Output the (x, y) coordinate of the center of the cell containing the given text.  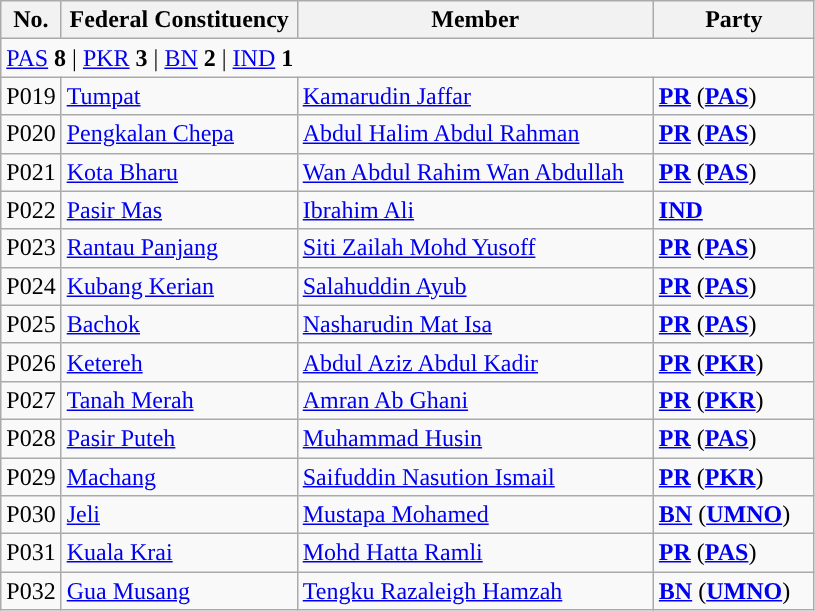
Party (734, 20)
Mustapa Mohamed (475, 515)
Pasir Mas (179, 210)
P025 (31, 324)
Gua Musang (179, 591)
Machang (179, 477)
No. (31, 20)
P022 (31, 210)
Federal Constituency (179, 20)
P021 (31, 172)
Amran Ab Ghani (475, 400)
Kamarudin Jaffar (475, 96)
Tumpat (179, 96)
Nasharudin Mat Isa (475, 324)
Jeli (179, 515)
Ketereh (179, 362)
P023 (31, 248)
P026 (31, 362)
P031 (31, 553)
Kubang Kerian (179, 286)
Kuala Krai (179, 553)
Kota Bharu (179, 172)
P027 (31, 400)
P032 (31, 591)
P019 (31, 96)
P024 (31, 286)
Pasir Puteh (179, 438)
Tanah Merah (179, 400)
IND (734, 210)
Muhammad Husin (475, 438)
Salahuddin Ayub (475, 286)
P020 (31, 134)
Saifuddin Nasution Ismail (475, 477)
Bachok (179, 324)
P028 (31, 438)
Siti Zailah Mohd Yusoff (475, 248)
Tengku Razaleigh Hamzah (475, 591)
PAS 8 | PKR 3 | BN 2 | IND 1 (408, 58)
Mohd Hatta Ramli (475, 553)
Abdul Aziz Abdul Kadir (475, 362)
Member (475, 20)
Abdul Halim Abdul Rahman (475, 134)
Rantau Panjang (179, 248)
Pengkalan Chepa (179, 134)
P029 (31, 477)
Ibrahim Ali (475, 210)
P030 (31, 515)
Wan Abdul Rahim Wan Abdullah (475, 172)
